Output the (x, y) coordinate of the center of the cell containing the given text.  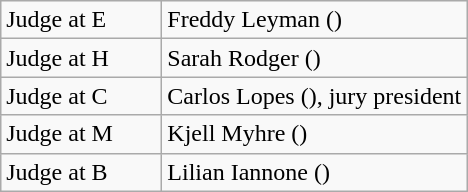
Judge at M (82, 134)
Sarah Rodger () (314, 58)
Judge at H (82, 58)
Carlos Lopes (), jury president (314, 96)
Judge at E (82, 20)
Freddy Leyman () (314, 20)
Judge at C (82, 96)
Lilian Iannone () (314, 172)
Judge at B (82, 172)
Kjell Myhre () (314, 134)
